Determine the (X, Y) coordinate at the center of the cell enclosing the given text.  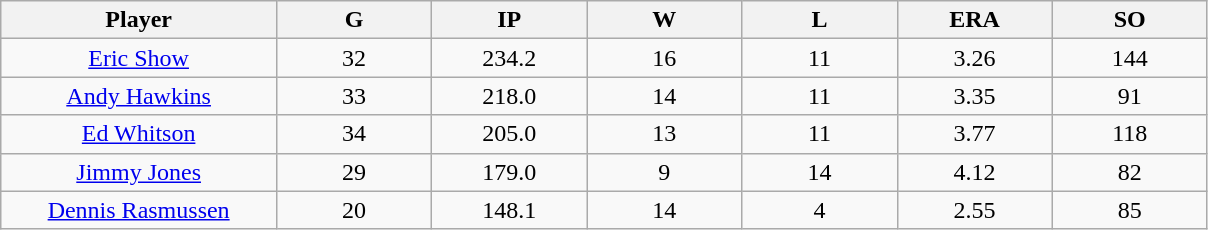
Andy Hawkins (139, 96)
34 (354, 134)
9 (664, 172)
234.2 (510, 58)
G (354, 20)
205.0 (510, 134)
3.77 (974, 134)
3.26 (974, 58)
Eric Show (139, 58)
Dennis Rasmussen (139, 210)
33 (354, 96)
Jimmy Jones (139, 172)
179.0 (510, 172)
4.12 (974, 172)
29 (354, 172)
13 (664, 134)
W (664, 20)
91 (1130, 96)
3.35 (974, 96)
82 (1130, 172)
85 (1130, 210)
144 (1130, 58)
20 (354, 210)
ERA (974, 20)
SO (1130, 20)
Ed Whitson (139, 134)
148.1 (510, 210)
2.55 (974, 210)
Player (139, 20)
218.0 (510, 96)
IP (510, 20)
118 (1130, 134)
4 (820, 210)
32 (354, 58)
L (820, 20)
16 (664, 58)
